Output the [X, Y] coordinate of the center of the cell containing the given text.  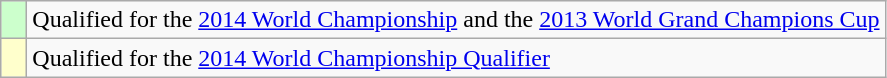
Qualified for the 2014 World Championship and the 2013 World Grand Champions Cup [456, 20]
Qualified for the 2014 World Championship Qualifier [456, 58]
